Search for the cell housing the specified text and yield its (X, Y) center coordinate. 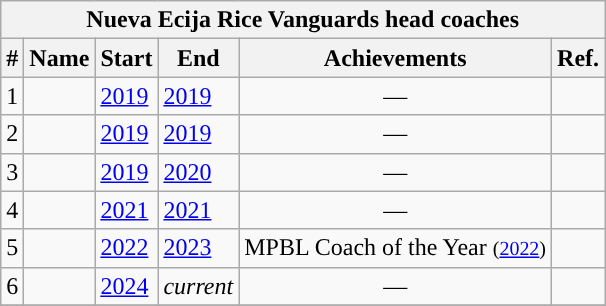
# (12, 58)
Achievements (396, 58)
Name (60, 58)
End (198, 58)
Ref. (578, 58)
2023 (198, 248)
3 (12, 172)
4 (12, 210)
6 (12, 286)
2020 (198, 172)
MPBL Coach of the Year (2022) (396, 248)
5 (12, 248)
2 (12, 134)
2024 (126, 286)
1 (12, 96)
Start (126, 58)
Nueva Ecija Rice Vanguards head coaches (303, 20)
current (198, 286)
2022 (126, 248)
